Scan for the cell matching the given text and deliver its (X, Y) coordinate at center. 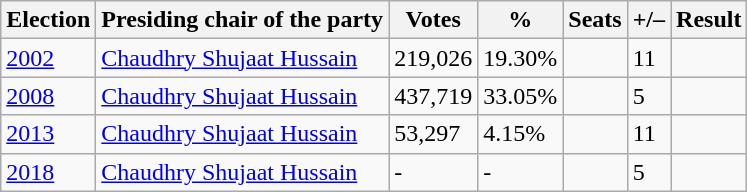
Seats (595, 20)
2013 (48, 134)
Election (48, 20)
+/– (648, 20)
Votes (434, 20)
219,026 (434, 58)
19.30% (520, 58)
2002 (48, 58)
4.15% (520, 134)
33.05% (520, 96)
% (520, 20)
437,719 (434, 96)
Result (709, 20)
53,297 (434, 134)
Presiding chair of the party (242, 20)
2018 (48, 172)
2008 (48, 96)
